Scan for the cell matching the given text and deliver its (X, Y) coordinate at center. 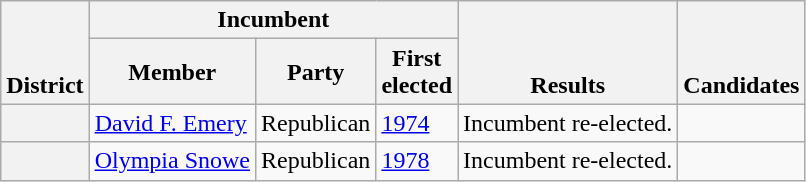
Results (568, 52)
Olympia Snowe (172, 161)
Incumbent (273, 20)
District (45, 52)
1978 (417, 161)
Member (172, 72)
Candidates (742, 52)
Party (315, 72)
Firstelected (417, 72)
1974 (417, 123)
David F. Emery (172, 123)
